Locate the cell with the specified text and output its (X, Y) center coordinate. 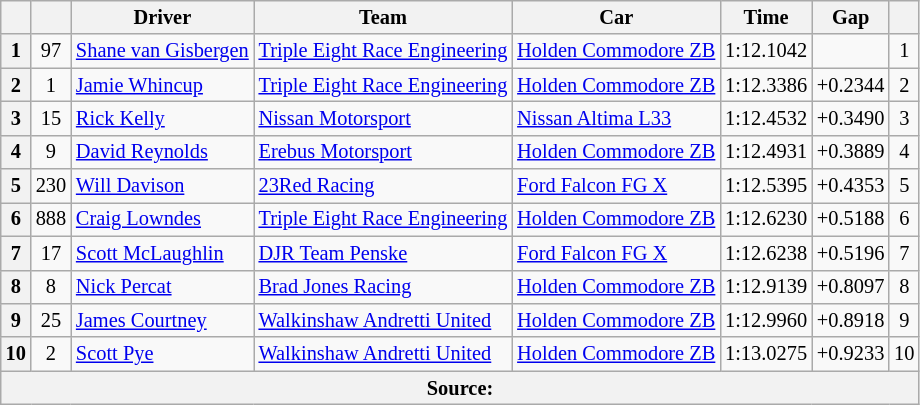
+0.8918 (850, 320)
1:12.4931 (766, 152)
1:13.0275 (766, 354)
23Red Racing (384, 186)
Car (616, 17)
+0.5196 (850, 253)
1:12.5395 (766, 186)
Nissan Motorsport (384, 118)
Time (766, 17)
Scott Pye (162, 354)
17 (51, 253)
+0.8097 (850, 287)
1:12.9139 (766, 287)
1:12.1042 (766, 51)
Scott McLaughlin (162, 253)
1:12.6230 (766, 219)
1:12.6238 (766, 253)
Brad Jones Racing (384, 287)
+0.4353 (850, 186)
+0.5188 (850, 219)
25 (51, 320)
+0.3889 (850, 152)
Gap (850, 17)
James Courtney (162, 320)
Source: (460, 388)
Will Davison (162, 186)
1:12.3386 (766, 85)
+0.3490 (850, 118)
888 (51, 219)
Craig Lowndes (162, 219)
Jamie Whincup (162, 85)
Rick Kelly (162, 118)
David Reynolds (162, 152)
Shane van Gisbergen (162, 51)
Nick Percat (162, 287)
15 (51, 118)
1:12.9960 (766, 320)
Nissan Altima L33 (616, 118)
1:12.4532 (766, 118)
230 (51, 186)
97 (51, 51)
Team (384, 17)
DJR Team Penske (384, 253)
+0.2344 (850, 85)
Driver (162, 17)
Erebus Motorsport (384, 152)
+0.9233 (850, 354)
